Extract the (X, Y) coordinate from the center of the cell holding the provided text.  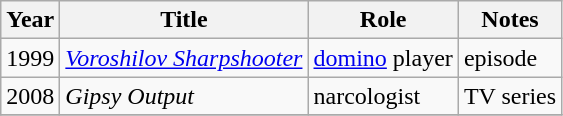
Role (383, 20)
Title (184, 20)
1999 (30, 58)
TV series (510, 96)
domino player (383, 58)
episode (510, 58)
Year (30, 20)
2008 (30, 96)
Notes (510, 20)
Voroshilov Sharpshooter (184, 58)
Gipsy Оutput (184, 96)
narcologist (383, 96)
